Output the [X, Y] coordinate of the center of the cell containing the given text.  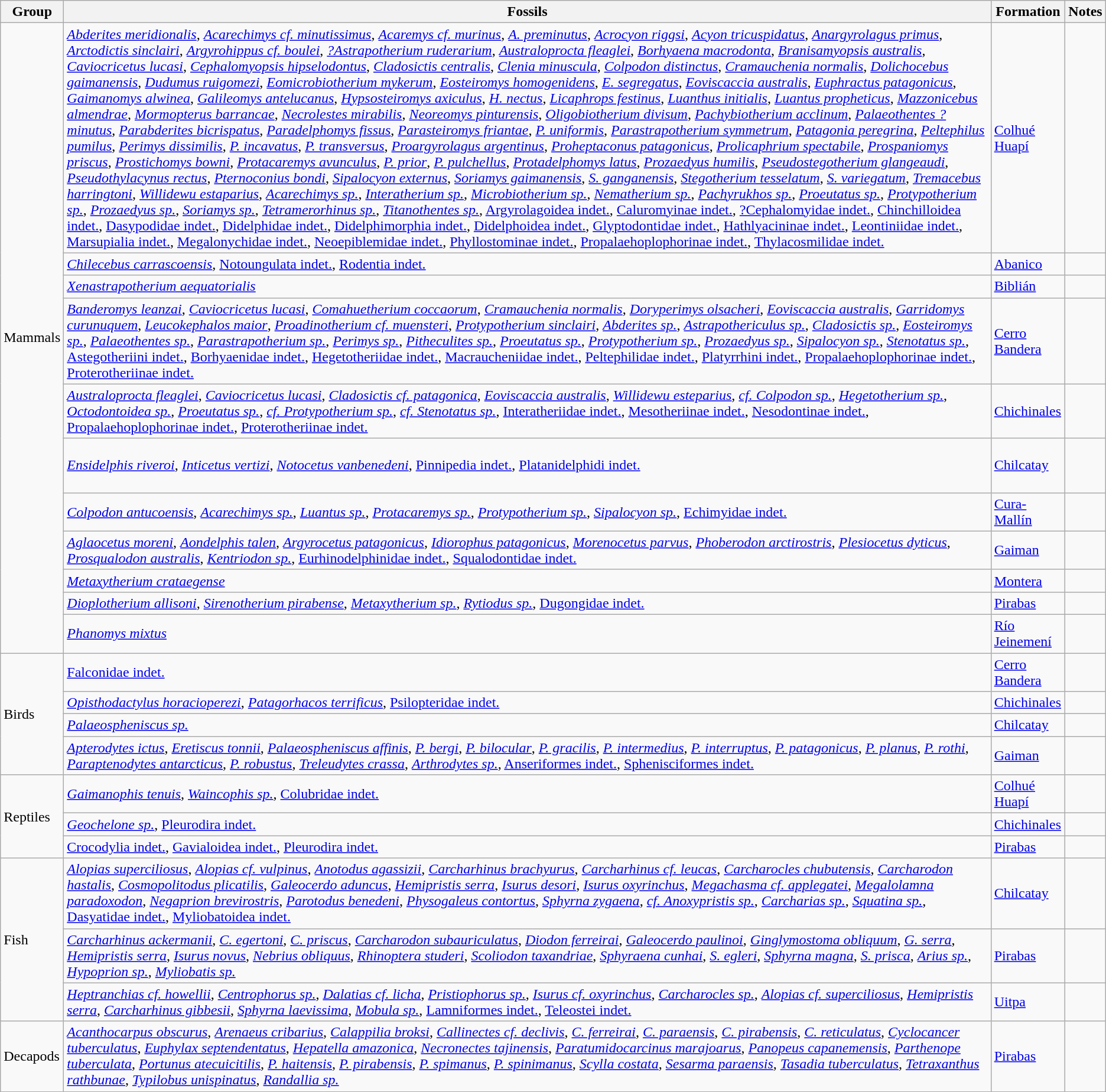
Xenastrapotherium aequatorialis [527, 286]
Dioplotherium allisoni, Sirenotherium pirabense, Metaxytherium sp., Rytiodus sp., Dugongidae indet. [527, 603]
Gaimanophis tenuis, Waincophis sp., Colubridae indet. [527, 794]
Palaeospheniscus sp. [527, 725]
RíoJeinemení [1028, 633]
Opisthodactylus horacioperezi, Patagorhacos terrificus, Psilopteridae indet. [527, 703]
Group [32, 12]
Notes [1085, 12]
Chilecebus carrascoensis, Notoungulata indet., Rodentia indet. [527, 264]
Birds [32, 714]
Fish [32, 940]
Cura-Mallín [1028, 511]
Reptiles [32, 816]
Crocodylia indet., Gavialoidea indet., Pleurodira indet. [527, 847]
Colpodon antucoensis, Acarechimys sp., Luantus sp., Protacaremys sp., Protypotherium sp., Sipalocyon sp., Echimyidae indet. [527, 511]
Montera [1028, 581]
Decapods [32, 1056]
Formation [1028, 12]
Metaxytherium crataegense [527, 581]
Phanomys mixtus [527, 633]
Fossils [527, 12]
Mammals [32, 338]
Falconidae indet. [527, 672]
Ensidelphis riveroi, Inticetus vertizi, Notocetus vanbenedeni, Pinnipedia indet., Platanidelphidi indet. [527, 465]
Biblián [1028, 286]
Uitpa [1028, 1002]
Abanico [1028, 264]
Geochelone sp., Pleurodira indet. [527, 824]
